Identify which cell holds the provided text, then report its (x, y) central coordinate. 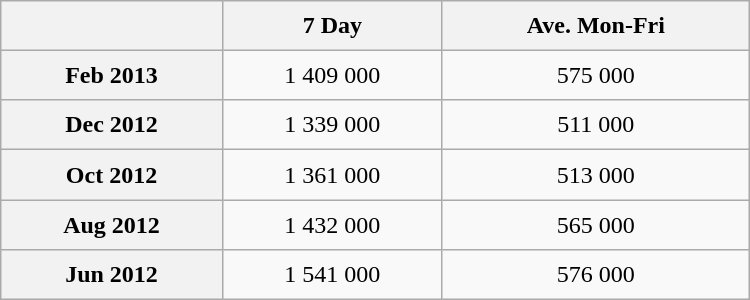
1 409 000 (332, 75)
576 000 (596, 274)
1 339 000 (332, 125)
Jun 2012 (112, 274)
1 361 000 (332, 175)
1 541 000 (332, 274)
513 000 (596, 175)
1 432 000 (332, 225)
575 000 (596, 75)
565 000 (596, 225)
Feb 2013 (112, 75)
Aug 2012 (112, 225)
7 Day (332, 26)
Dec 2012 (112, 125)
Ave. Mon-Fri (596, 26)
Oct 2012 (112, 175)
511 000 (596, 125)
